Find where the given text appears and provide that cell's center as [x, y] coordinate. 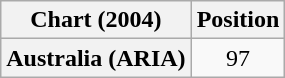
Australia (ARIA) [96, 58]
Chart (2004) [96, 20]
97 [238, 58]
Position [238, 20]
